Search for the cell housing the specified text and yield its [x, y] center coordinate. 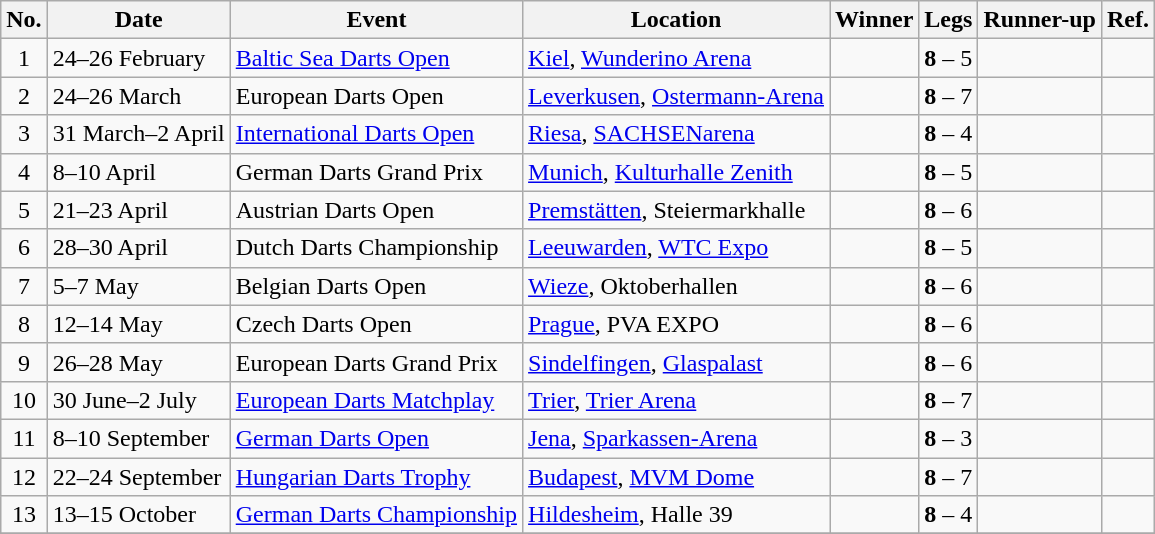
10 [24, 400]
Leeuwarden, WTC Expo [676, 248]
Baltic Sea Darts Open [376, 58]
31 March–2 April [138, 134]
International Darts Open [376, 134]
6 [24, 248]
5 [24, 210]
Date [138, 20]
Location [676, 20]
24–26 February [138, 58]
2 [24, 96]
21–23 April [138, 210]
8 – 3 [948, 438]
No. [24, 20]
German Darts Grand Prix [376, 172]
1 [24, 58]
Jena, Sparkassen-Arena [676, 438]
Legs [948, 20]
26–28 May [138, 362]
Budapest, MVM Dome [676, 477]
8 [24, 324]
Kiel, Wunderino Arena [676, 58]
Dutch Darts Championship [376, 248]
Hildesheim, Halle 39 [676, 515]
13–15 October [138, 515]
Sindelfingen, Glaspalast [676, 362]
Austrian Darts Open [376, 210]
Munich, Kulturhalle Zenith [676, 172]
12–14 May [138, 324]
German Darts Open [376, 438]
8–10 April [138, 172]
Runner-up [1040, 20]
Czech Darts Open [376, 324]
Ref. [1128, 20]
Hungarian Darts Trophy [376, 477]
3 [24, 134]
22–24 September [138, 477]
Belgian Darts Open [376, 286]
7 [24, 286]
24–26 March [138, 96]
Prague, PVA EXPO [676, 324]
Premstätten, Steiermarkhalle [676, 210]
Winner [874, 20]
European Darts Matchplay [376, 400]
European Darts Grand Prix [376, 362]
9 [24, 362]
European Darts Open [376, 96]
4 [24, 172]
12 [24, 477]
Leverkusen, Ostermann-Arena [676, 96]
Wieze, Oktoberhallen [676, 286]
Event [376, 20]
German Darts Championship [376, 515]
Riesa, SACHSENarena [676, 134]
5–7 May [138, 286]
8–10 September [138, 438]
28–30 April [138, 248]
11 [24, 438]
13 [24, 515]
Trier, Trier Arena [676, 400]
30 June–2 July [138, 400]
